Determine the (x, y) coordinate at the center of the cell enclosing the given text.  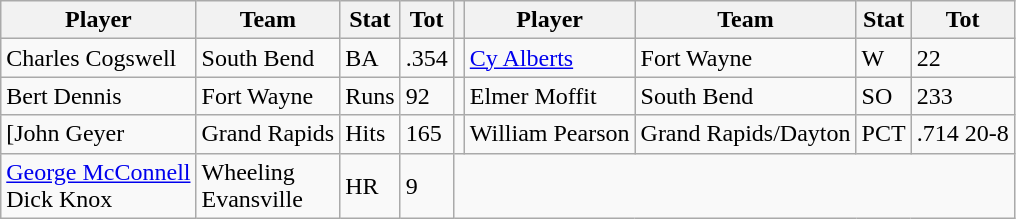
BA (370, 58)
.714 20-8 (962, 134)
Charles Cogswell (98, 58)
92 (426, 96)
WheelingEvansville (268, 186)
[John Geyer (98, 134)
165 (426, 134)
Hits (370, 134)
Grand Rapids/Dayton (746, 134)
Elmer Moffit (550, 96)
9 (426, 186)
233 (962, 96)
W (884, 58)
HR (370, 186)
Runs (370, 96)
SO (884, 96)
Bert Dennis (98, 96)
Cy Alberts (550, 58)
Grand Rapids (268, 134)
PCT (884, 134)
William Pearson (550, 134)
.354 (426, 58)
George McConnellDick Knox (98, 186)
22 (962, 58)
